Pinpoint the cell where the given text exists, returning its (X, Y) midpoint coordinate. 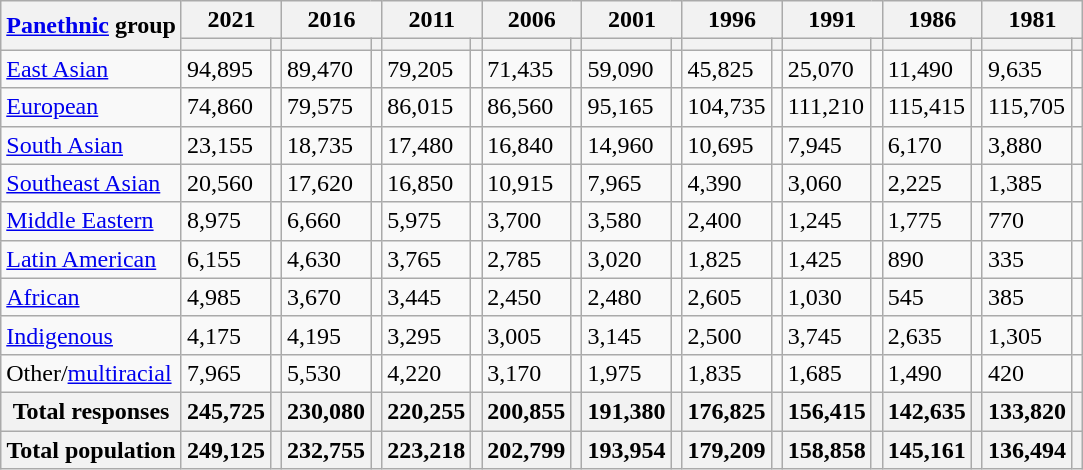
4,220 (426, 373)
3,580 (626, 221)
10,915 (526, 183)
202,799 (526, 449)
23,155 (226, 145)
9,635 (1026, 69)
East Asian (92, 69)
1,975 (626, 373)
1991 (832, 20)
1986 (932, 20)
2,500 (726, 335)
14,960 (626, 145)
133,820 (1026, 411)
94,895 (226, 69)
1,490 (926, 373)
4,630 (326, 259)
4,390 (726, 183)
3,170 (526, 373)
1981 (1032, 20)
245,725 (226, 411)
1,835 (726, 373)
1,030 (826, 297)
191,380 (626, 411)
335 (1026, 259)
2,480 (626, 297)
420 (1026, 373)
8,975 (226, 221)
16,840 (526, 145)
2011 (432, 20)
17,620 (326, 183)
European (92, 107)
2001 (632, 20)
3,880 (1026, 145)
2006 (532, 20)
59,090 (626, 69)
1,385 (1026, 183)
142,635 (926, 411)
5,975 (426, 221)
6,155 (226, 259)
74,860 (226, 107)
79,575 (326, 107)
Latin American (92, 259)
3,745 (826, 335)
2021 (231, 20)
890 (926, 259)
2,785 (526, 259)
104,735 (726, 107)
86,015 (426, 107)
3,005 (526, 335)
2,605 (726, 297)
6,170 (926, 145)
20,560 (226, 183)
230,080 (326, 411)
Total responses (92, 411)
17,480 (426, 145)
Middle Eastern (92, 221)
2,450 (526, 297)
223,218 (426, 449)
3,765 (426, 259)
2,225 (926, 183)
3,670 (326, 297)
1,775 (926, 221)
79,205 (426, 69)
Panethnic group (92, 26)
249,125 (226, 449)
111,210 (826, 107)
Other/multiracial (92, 373)
3,060 (826, 183)
2,635 (926, 335)
2,400 (726, 221)
176,825 (726, 411)
71,435 (526, 69)
1,685 (826, 373)
4,985 (226, 297)
3,020 (626, 259)
1,425 (826, 259)
3,700 (526, 221)
4,195 (326, 335)
89,470 (326, 69)
African (92, 297)
232,755 (326, 449)
3,295 (426, 335)
18,735 (326, 145)
11,490 (926, 69)
6,660 (326, 221)
770 (1026, 221)
145,161 (926, 449)
16,850 (426, 183)
179,209 (726, 449)
1996 (732, 20)
South Asian (92, 145)
200,855 (526, 411)
10,695 (726, 145)
1,245 (826, 221)
385 (1026, 297)
45,825 (726, 69)
2016 (332, 20)
115,705 (1026, 107)
95,165 (626, 107)
1,305 (1026, 335)
220,255 (426, 411)
25,070 (826, 69)
Southeast Asian (92, 183)
3,445 (426, 297)
115,415 (926, 107)
Indigenous (92, 335)
5,530 (326, 373)
193,954 (626, 449)
156,415 (826, 411)
3,145 (626, 335)
1,825 (726, 259)
Total population (92, 449)
158,858 (826, 449)
7,945 (826, 145)
545 (926, 297)
86,560 (526, 107)
136,494 (1026, 449)
4,175 (226, 335)
